From the cell containing the given text, extract its center point as (x, y) coordinate. 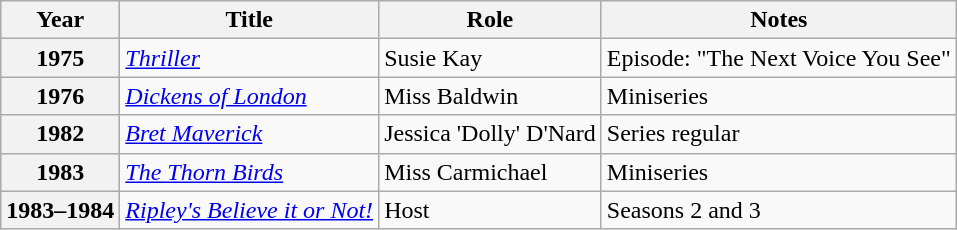
Miss Carmichael (490, 172)
1983–1984 (60, 210)
Miss Baldwin (490, 96)
Episode: "The Next Voice You See" (778, 58)
The Thorn Birds (250, 172)
1975 (60, 58)
Year (60, 20)
Dickens of London (250, 96)
1976 (60, 96)
1982 (60, 134)
Jessica 'Dolly' D'Nard (490, 134)
Thriller (250, 58)
Susie Kay (490, 58)
Host (490, 210)
Ripley's Believe it or Not! (250, 210)
Notes (778, 20)
1983 (60, 172)
Role (490, 20)
Seasons 2 and 3 (778, 210)
Title (250, 20)
Series regular (778, 134)
Bret Maverick (250, 134)
